Search for the cell housing the specified text and yield its [X, Y] center coordinate. 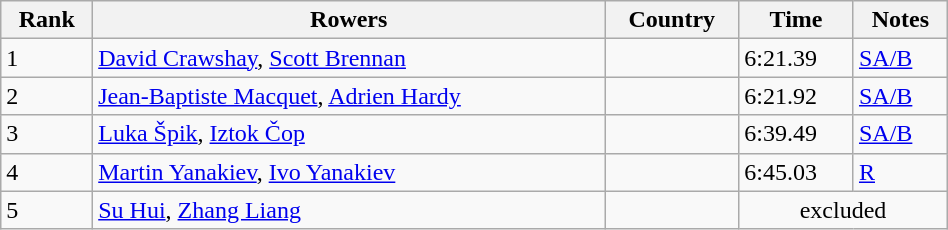
Jean-Baptiste Macquet, Adrien Hardy [349, 96]
5 [47, 210]
Luka Špik, Iztok Čop [349, 134]
Su Hui, Zhang Liang [349, 210]
excluded [844, 210]
4 [47, 172]
3 [47, 134]
2 [47, 96]
David Crawshay, Scott Brennan [349, 58]
Rowers [349, 20]
6:21.39 [796, 58]
6:21.92 [796, 96]
1 [47, 58]
Country [672, 20]
Time [796, 20]
6:45.03 [796, 172]
Martin Yanakiev, Ivo Yanakiev [349, 172]
Notes [900, 20]
6:39.49 [796, 134]
Rank [47, 20]
R [900, 172]
